From the cell containing the given text, extract its center point as (X, Y) coordinate. 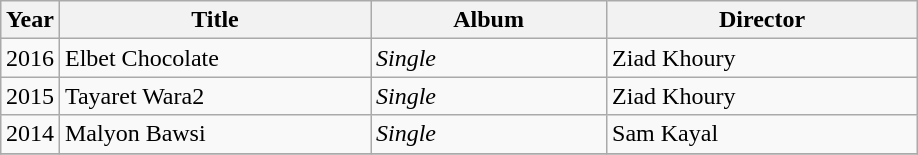
Sam Kayal (762, 134)
Director (762, 20)
Malyon Bawsi (214, 134)
Year (30, 20)
Title (214, 20)
2016 (30, 58)
Album (488, 20)
Tayaret Wara2 (214, 96)
Elbet Chocolate (214, 58)
2015 (30, 96)
2014 (30, 134)
